From the cell containing the given text, extract its center point as (x, y) coordinate. 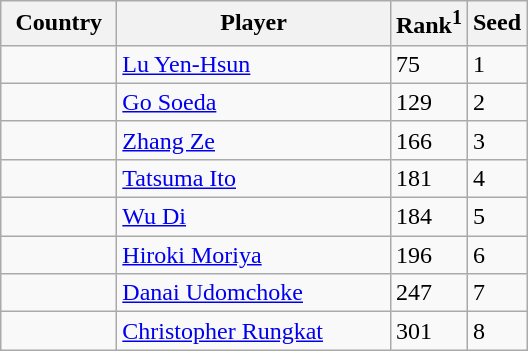
Christopher Rungkat (254, 331)
Wu Di (254, 217)
Tatsuma Ito (254, 178)
Danai Udomchoke (254, 293)
301 (428, 331)
1 (496, 64)
5 (496, 217)
Player (254, 24)
2 (496, 102)
129 (428, 102)
181 (428, 178)
247 (428, 293)
Rank1 (428, 24)
184 (428, 217)
196 (428, 255)
Zhang Ze (254, 140)
75 (428, 64)
Lu Yen-Hsun (254, 64)
Go Soeda (254, 102)
Hiroki Moriya (254, 255)
4 (496, 178)
3 (496, 140)
Seed (496, 24)
8 (496, 331)
6 (496, 255)
166 (428, 140)
7 (496, 293)
Country (59, 24)
